Pinpoint the cell where the given text exists, returning its [X, Y] midpoint coordinate. 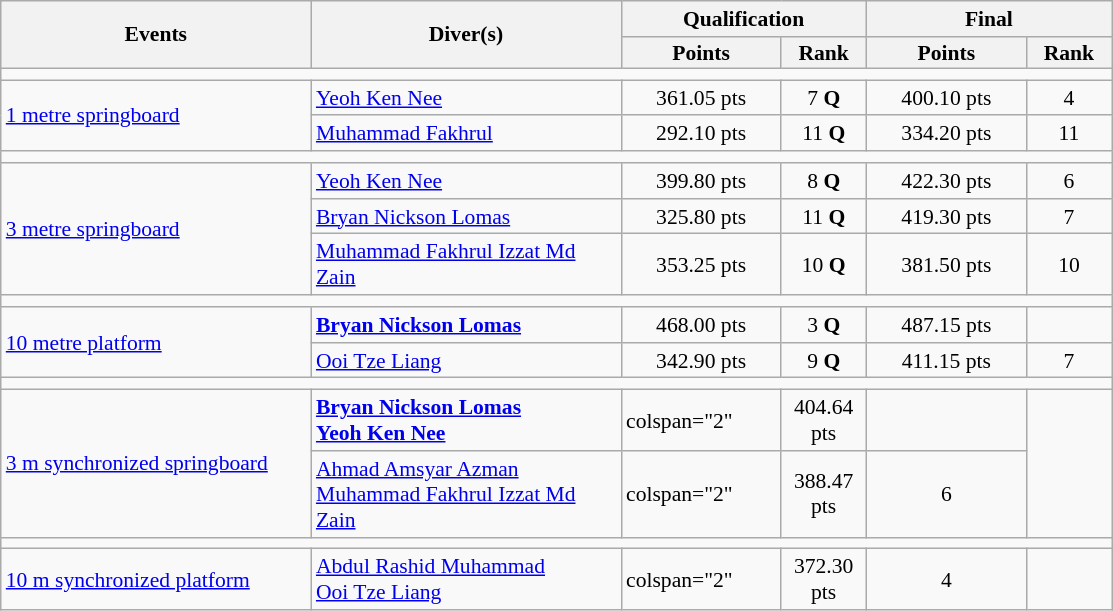
7 Q [824, 98]
10 metre platform [156, 342]
388.47 pts [824, 494]
325.80 pts [701, 217]
361.05 pts [701, 98]
468.00 pts [701, 325]
411.15 pts [946, 361]
399.80 pts [701, 181]
Diver(s) [466, 34]
Ooi Tze Liang [466, 361]
342.90 pts [701, 361]
Qualification [744, 19]
404.64 pts [824, 420]
334.20 pts [946, 134]
292.10 pts [701, 134]
10 m synchronized platform [156, 580]
Abdul Rashid MuhammadOoi Tze Liang [466, 580]
487.15 pts [946, 325]
400.10 pts [946, 98]
9 Q [824, 361]
10 Q [824, 264]
372.30 pts [824, 580]
11 [1068, 134]
422.30 pts [946, 181]
8 Q [824, 181]
Bryan Nickson LomasYeoh Ken Nee [466, 420]
Ahmad Amsyar AzmanMuhammad Fakhrul Izzat Md Zain [466, 494]
Final [988, 19]
3 metre springboard [156, 229]
Muhammad Fakhrul Izzat Md Zain [466, 264]
353.25 pts [701, 264]
3 Q [824, 325]
Muhammad Fakhrul [466, 134]
10 [1068, 264]
Events [156, 34]
381.50 pts [946, 264]
419.30 pts [946, 217]
3 m synchronized springboard [156, 464]
1 metre springboard [156, 116]
